Find where the given text appears and provide that cell's center as [x, y] coordinate. 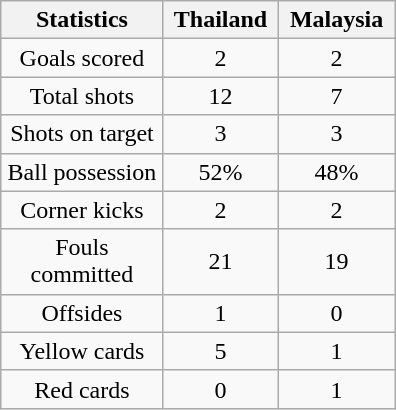
Statistics [82, 20]
Shots on target [82, 134]
Thailand [220, 20]
19 [337, 262]
Malaysia [337, 20]
21 [220, 262]
Yellow cards [82, 351]
12 [220, 96]
52% [220, 172]
Corner kicks [82, 210]
Fouls committed [82, 262]
7 [337, 96]
Offsides [82, 313]
Ball possession [82, 172]
Total shots [82, 96]
Red cards [82, 389]
5 [220, 351]
48% [337, 172]
Goals scored [82, 58]
